Scan for the cell matching the given text and deliver its (X, Y) coordinate at center. 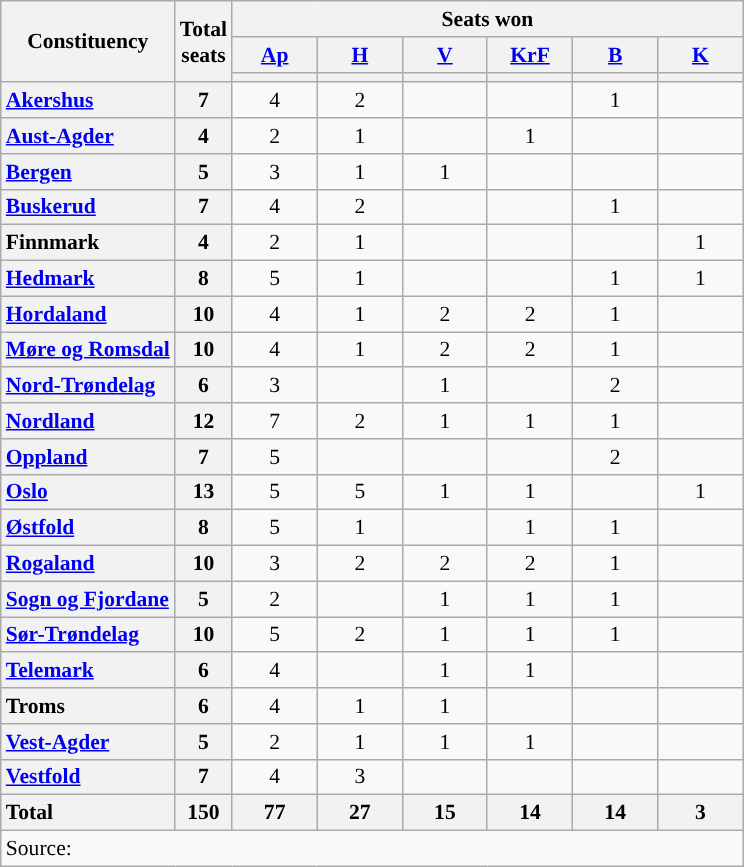
Total (88, 813)
B (616, 55)
KrF (530, 55)
Oslo (88, 492)
Rogaland (88, 564)
Nord-Trøndelag (88, 386)
K (700, 55)
V (444, 55)
Aust-Agder (88, 136)
Hedmark (88, 279)
Ap (274, 55)
77 (274, 813)
Akershus (88, 101)
Vestfold (88, 777)
13 (204, 492)
Sør-Trøndelag (88, 635)
Bergen (88, 172)
Sogn og Fjordane (88, 599)
Seats won (488, 19)
Source: (372, 849)
15 (444, 813)
Østfold (88, 528)
Vest-Agder (88, 742)
Constituency (88, 42)
H (360, 55)
Møre og Romsdal (88, 350)
12 (204, 421)
Nordland (88, 421)
Troms (88, 706)
Finnmark (88, 243)
Hordaland (88, 314)
Buskerud (88, 207)
Oppland (88, 457)
Telemark (88, 671)
Totalseats (204, 42)
27 (360, 813)
150 (204, 813)
